Capture the cell that displays the provided text and extract its (x, y) central coordinate. 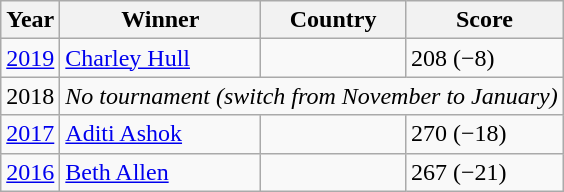
267 (−21) (484, 172)
208 (−8) (484, 58)
2017 (30, 134)
Year (30, 20)
2019 (30, 58)
Beth Allen (160, 172)
Winner (160, 20)
2016 (30, 172)
270 (−18) (484, 134)
Charley Hull (160, 58)
Score (484, 20)
Country (334, 20)
2018 (30, 96)
Aditi Ashok (160, 134)
No tournament (switch from November to January) (312, 96)
